From the cell containing the given text, extract its center point as (x, y) coordinate. 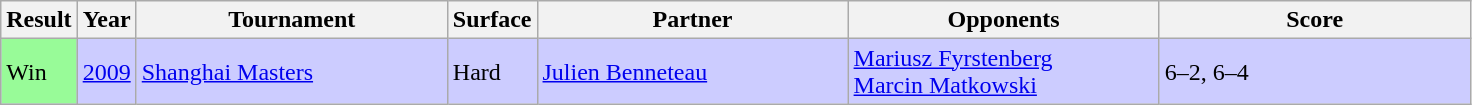
Score (1314, 20)
Partner (692, 20)
Mariusz Fyrstenberg Marcin Matkowski (1004, 72)
Hard (492, 72)
Win (39, 72)
6–2, 6–4 (1314, 72)
Tournament (292, 20)
Year (106, 20)
Surface (492, 20)
Opponents (1004, 20)
Result (39, 20)
2009 (106, 72)
Shanghai Masters (292, 72)
Julien Benneteau (692, 72)
